Locate the cell with the specified text and output its [X, Y] center coordinate. 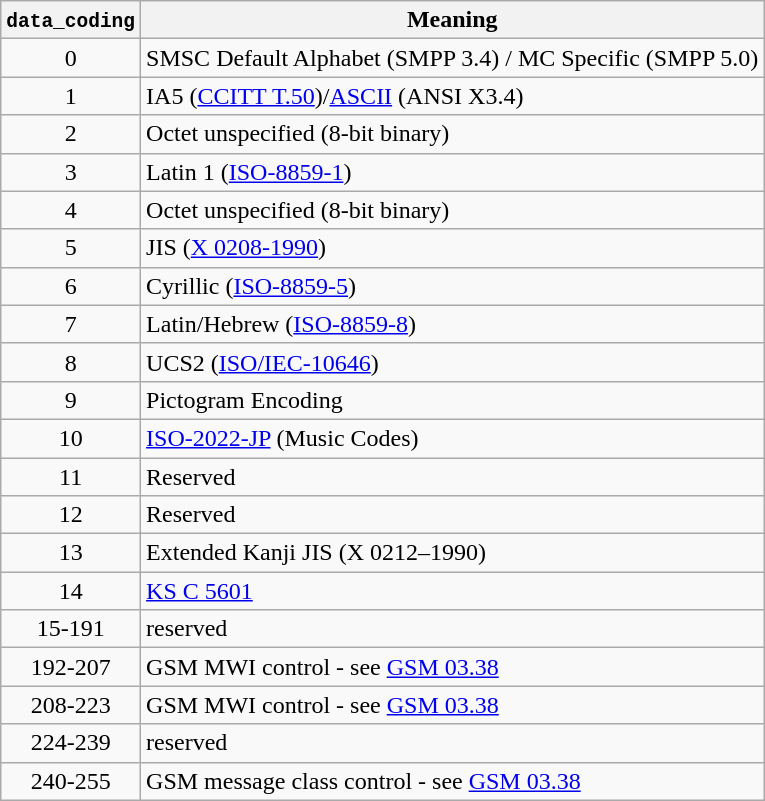
GSM message class control - see GSM 03.38 [452, 781]
11 [71, 477]
13 [71, 553]
Meaning [452, 20]
Pictogram Encoding [452, 400]
240-255 [71, 781]
3 [71, 172]
Extended Kanji JIS (X 0212–1990) [452, 553]
data_coding [71, 20]
JIS (X 0208-1990) [452, 248]
5 [71, 248]
IA5 (CCITT T.50)/ASCII (ANSI X3.4) [452, 96]
KS C 5601 [452, 591]
Latin 1 (ISO-8859-1) [452, 172]
7 [71, 324]
15-191 [71, 629]
10 [71, 438]
SMSC Default Alphabet (SMPP 3.4) / MC Specific (SMPP 5.0) [452, 58]
2 [71, 134]
9 [71, 400]
6 [71, 286]
208-223 [71, 705]
192-207 [71, 667]
12 [71, 515]
ISO-2022-JP (Music Codes) [452, 438]
Cyrillic (ISO-8859-5) [452, 286]
Latin/Hebrew (ISO-8859-8) [452, 324]
224-239 [71, 743]
8 [71, 362]
1 [71, 96]
4 [71, 210]
0 [71, 58]
UCS2 (ISO/IEC-10646) [452, 362]
14 [71, 591]
